Identify which cell holds the provided text, then report its [X, Y] central coordinate. 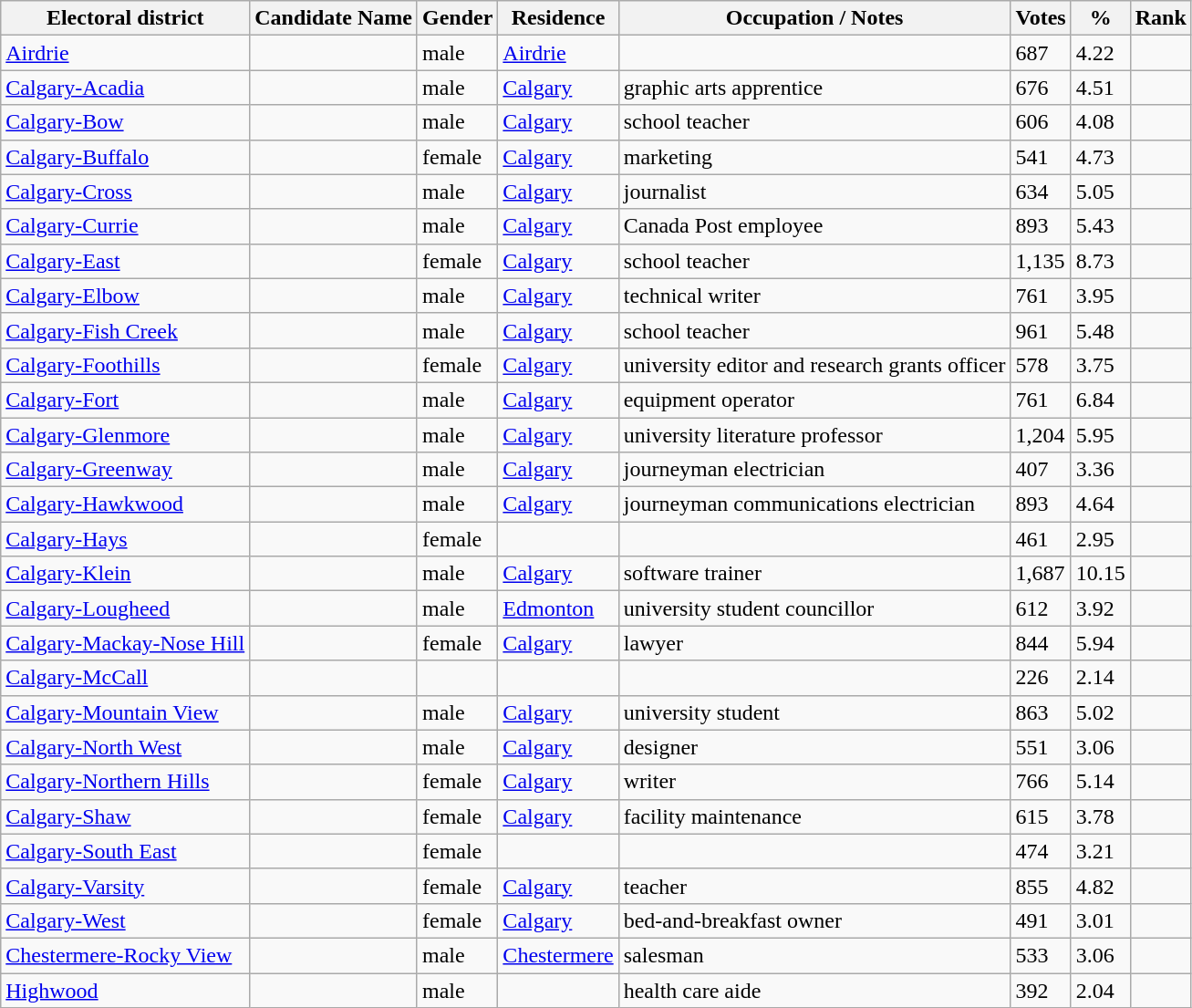
3.36 [1100, 470]
2.04 [1100, 990]
Residence [558, 18]
Calgary-Northern Hills [126, 782]
designer [814, 747]
766 [1041, 782]
5.05 [1100, 192]
3.92 [1100, 608]
writer [814, 782]
5.02 [1100, 712]
Calgary-Fort [126, 400]
3.78 [1100, 816]
Calgary-McCall [126, 678]
5.14 [1100, 782]
Chestermere-Rocky View [126, 955]
graphic arts apprentice [814, 88]
Highwood [126, 990]
Edmonton [558, 608]
3.75 [1100, 365]
salesman [814, 955]
university literature professor [814, 435]
Calgary-Bow [126, 122]
bed-and-breakfast owner [814, 920]
4.08 [1100, 122]
10.15 [1100, 574]
% [1100, 18]
Calgary-East [126, 261]
Calgary-Foothills [126, 365]
5.94 [1100, 643]
407 [1041, 470]
5.43 [1100, 226]
Calgary-Currie [126, 226]
equipment operator [814, 400]
961 [1041, 330]
844 [1041, 643]
Calgary-Hays [126, 539]
533 [1041, 955]
2.95 [1100, 539]
491 [1041, 920]
technical writer [814, 296]
1,687 [1041, 574]
4.64 [1100, 504]
Calgary-Mackay-Nose Hill [126, 643]
3.95 [1100, 296]
Rank [1160, 18]
541 [1041, 157]
676 [1041, 88]
Calgary-Elbow [126, 296]
226 [1041, 678]
5.95 [1100, 435]
Calgary-Greenway [126, 470]
Canada Post employee [814, 226]
university editor and research grants officer [814, 365]
lawyer [814, 643]
Occupation / Notes [814, 18]
Calgary-Klein [126, 574]
software trainer [814, 574]
university student councillor [814, 608]
5.48 [1100, 330]
Calgary-Glenmore [126, 435]
3.01 [1100, 920]
Electoral district [126, 18]
8.73 [1100, 261]
journalist [814, 192]
1,204 [1041, 435]
facility maintenance [814, 816]
1,135 [1041, 261]
687 [1041, 53]
Calgary-Shaw [126, 816]
Calgary-West [126, 920]
journeyman electrician [814, 470]
615 [1041, 816]
Calgary-Mountain View [126, 712]
4.73 [1100, 157]
Calgary-Fish Creek [126, 330]
teacher [814, 886]
journeyman communications electrician [814, 504]
Calgary-Cross [126, 192]
474 [1041, 851]
612 [1041, 608]
4.82 [1100, 886]
4.51 [1100, 88]
health care aide [814, 990]
4.22 [1100, 53]
578 [1041, 365]
392 [1041, 990]
551 [1041, 747]
Calgary-Lougheed [126, 608]
855 [1041, 886]
606 [1041, 122]
6.84 [1100, 400]
Chestermere [558, 955]
863 [1041, 712]
Votes [1041, 18]
marketing [814, 157]
Calgary-Hawkwood [126, 504]
2.14 [1100, 678]
Calgary-Acadia [126, 88]
634 [1041, 192]
Calgary-South East [126, 851]
3.21 [1100, 851]
Calgary-Buffalo [126, 157]
Candidate Name [334, 18]
Calgary-North West [126, 747]
461 [1041, 539]
Calgary-Varsity [126, 886]
university student [814, 712]
Gender [457, 18]
